Determine the (X, Y) coordinate at the center of the cell enclosing the given text.  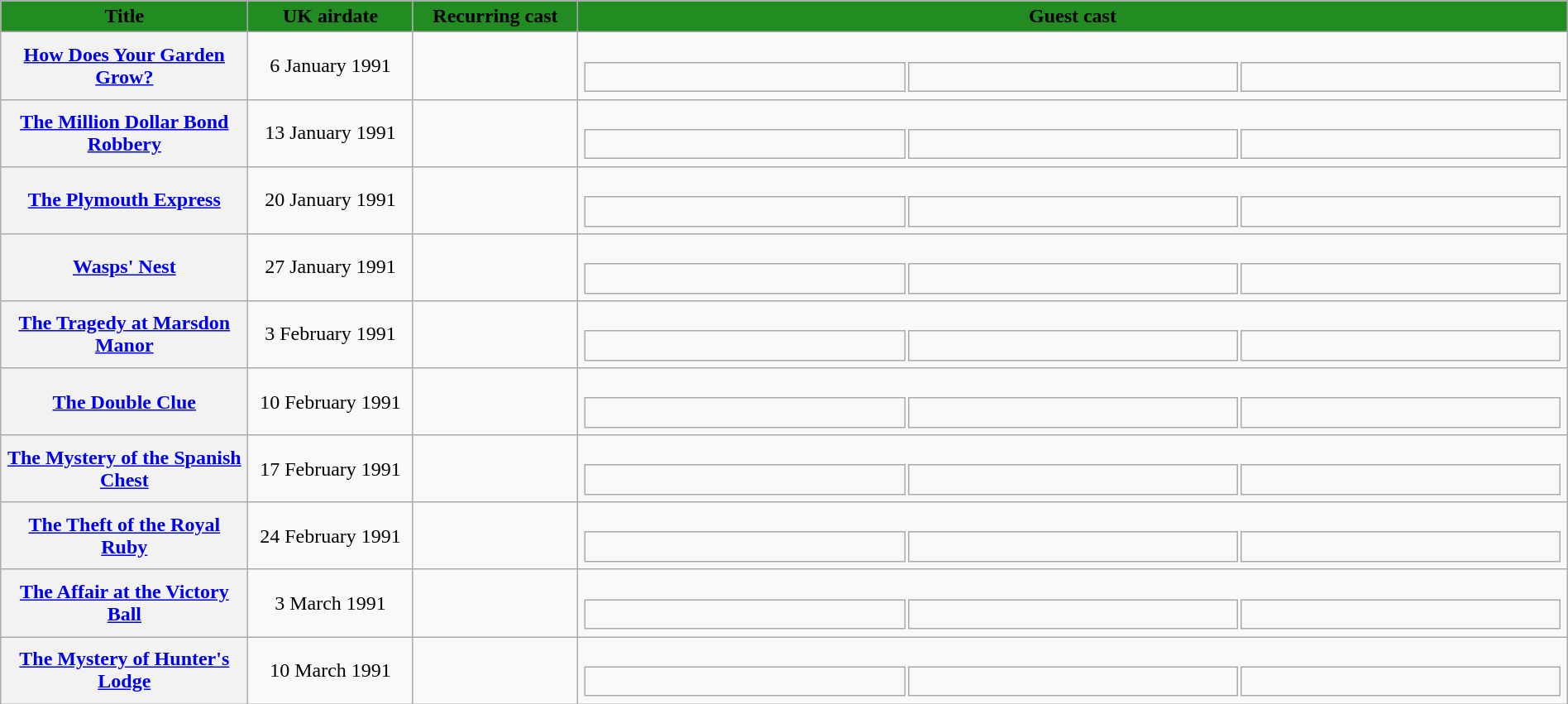
Guest cast (1073, 17)
10 February 1991 (331, 402)
The Mystery of Hunter's Lodge (124, 670)
17 February 1991 (331, 468)
The Plymouth Express (124, 200)
The Theft of the Royal Ruby (124, 536)
How Does Your Garden Grow? (124, 66)
3 March 1991 (331, 602)
13 January 1991 (331, 132)
10 March 1991 (331, 670)
3 February 1991 (331, 334)
The Affair at the Victory Ball (124, 602)
20 January 1991 (331, 200)
6 January 1991 (331, 66)
UK airdate (331, 17)
Recurring cast (495, 17)
The Million Dollar Bond Robbery (124, 132)
The Tragedy at Marsdon Manor (124, 334)
27 January 1991 (331, 266)
24 February 1991 (331, 536)
The Mystery of the Spanish Chest (124, 468)
Wasps' Nest (124, 266)
Title (124, 17)
The Double Clue (124, 402)
